Locate the cell with the specified text and output its [x, y] center coordinate. 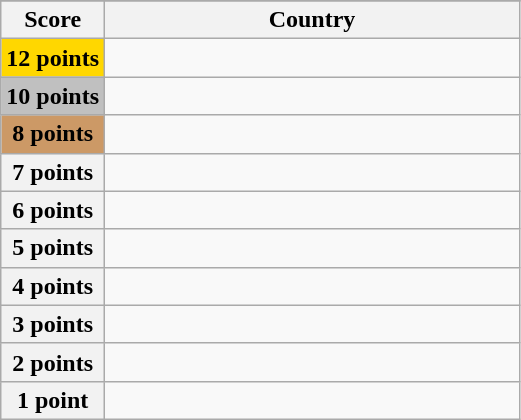
Country [312, 20]
1 point [53, 400]
12 points [53, 58]
Score [53, 20]
10 points [53, 96]
2 points [53, 362]
8 points [53, 134]
5 points [53, 248]
7 points [53, 172]
6 points [53, 210]
4 points [53, 286]
3 points [53, 324]
